Determine the [X, Y] coordinate at the center of the cell enclosing the given text.  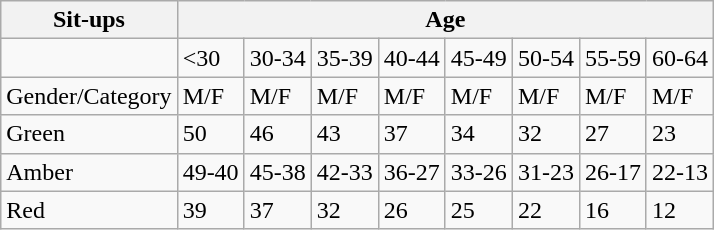
23 [680, 134]
22 [546, 210]
35-39 [344, 58]
Amber [89, 172]
39 [210, 210]
Gender/Category [89, 96]
30-34 [278, 58]
25 [478, 210]
27 [612, 134]
43 [344, 134]
34 [478, 134]
22-13 [680, 172]
50-54 [546, 58]
46 [278, 134]
Red [89, 210]
<30 [210, 58]
40-44 [412, 58]
16 [612, 210]
42-33 [344, 172]
55-59 [612, 58]
Age [445, 20]
31-23 [546, 172]
33-26 [478, 172]
Green [89, 134]
12 [680, 210]
45-49 [478, 58]
49-40 [210, 172]
50 [210, 134]
Sit-ups [89, 20]
36-27 [412, 172]
26-17 [612, 172]
26 [412, 210]
60-64 [680, 58]
45-38 [278, 172]
